Determine the (x, y) coordinate at the center of the cell enclosing the given text.  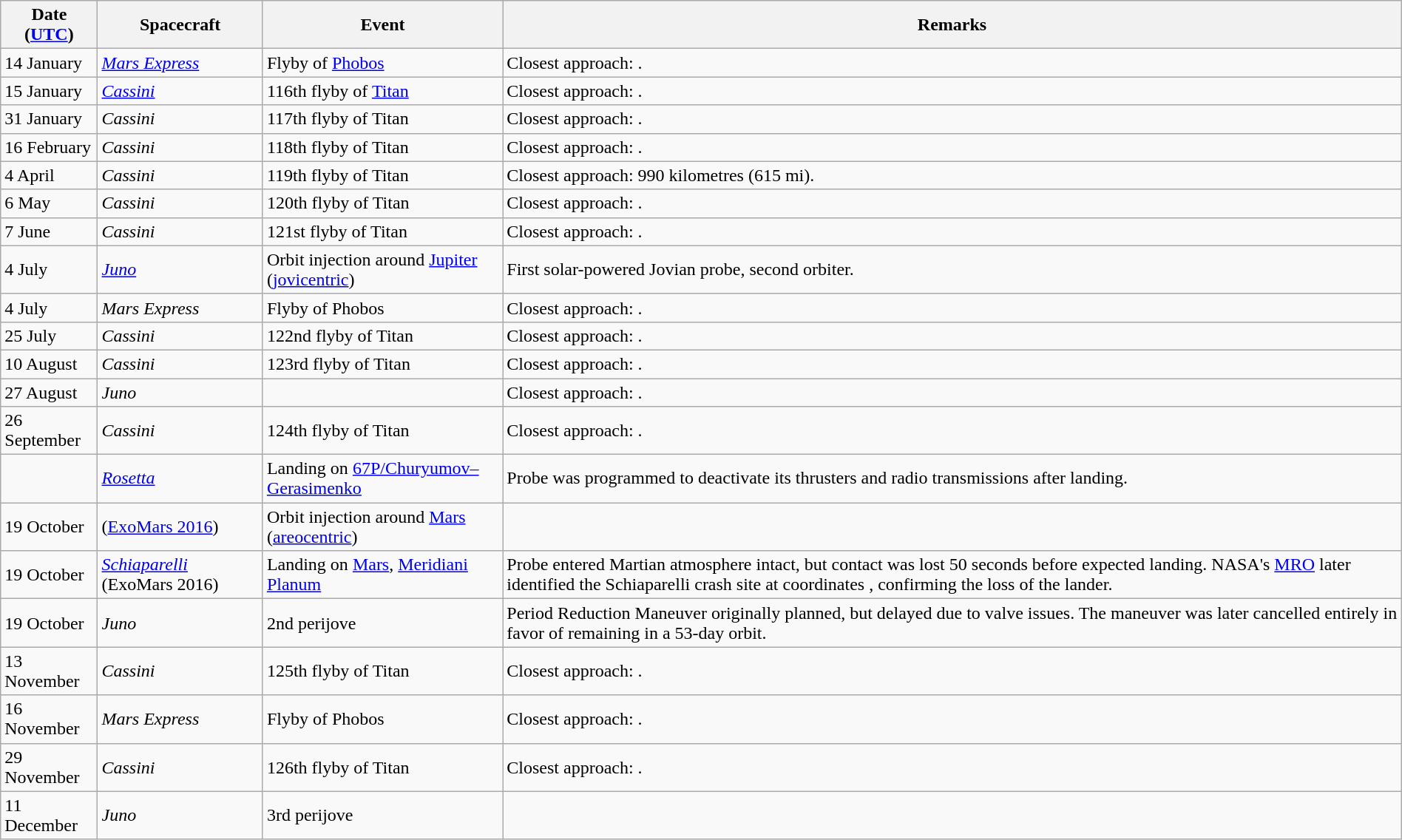
122nd flyby of Titan (382, 336)
25 July (49, 336)
Rosetta (180, 479)
120th flyby of Titan (382, 203)
31 January (49, 119)
First solar-powered Jovian probe, second orbiter. (952, 269)
Event (382, 25)
Landing on Mars, Meridiani Planum (382, 575)
3rd perijove (382, 815)
119th flyby of Titan (382, 175)
10 August (49, 364)
124th flyby of Titan (382, 430)
(ExoMars 2016) (180, 526)
Spacecraft (180, 25)
Orbit injection around Mars (areocentric) (382, 526)
27 August (49, 393)
6 May (49, 203)
Remarks (952, 25)
29 November (49, 768)
7 June (49, 231)
117th flyby of Titan (382, 119)
125th flyby of Titan (382, 671)
123rd flyby of Titan (382, 364)
4 April (49, 175)
16 November (49, 719)
Probe was programmed to deactivate its thrusters and radio transmissions after landing. (952, 479)
26 September (49, 430)
16 February (49, 147)
126th flyby of Titan (382, 768)
Date (UTC) (49, 25)
14 January (49, 63)
Schiaparelli (ExoMars 2016) (180, 575)
Landing on 67P/Churyumov–Gerasimenko (382, 479)
Closest approach: 990 kilometres (615 mi). (952, 175)
118th flyby of Titan (382, 147)
121st flyby of Titan (382, 231)
15 January (49, 91)
Orbit injection around Jupiter (jovicentric) (382, 269)
116th flyby of Titan (382, 91)
13 November (49, 671)
11 December (49, 815)
2nd perijove (382, 623)
